Provide the [x, y] coordinate of the cell's center where the given text is located.  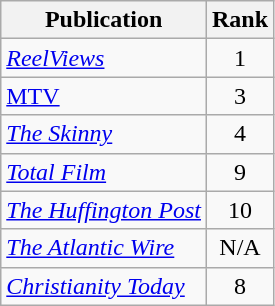
1 [240, 58]
The Huffington Post [104, 210]
10 [240, 210]
Rank [240, 20]
The Atlantic Wire [104, 248]
8 [240, 286]
MTV [104, 96]
N/A [240, 248]
ReelViews [104, 58]
Publication [104, 20]
Christianity Today [104, 286]
Total Film [104, 172]
9 [240, 172]
The Skinny [104, 134]
4 [240, 134]
3 [240, 96]
